Scan for the cell matching the given text and deliver its (x, y) coordinate at center. 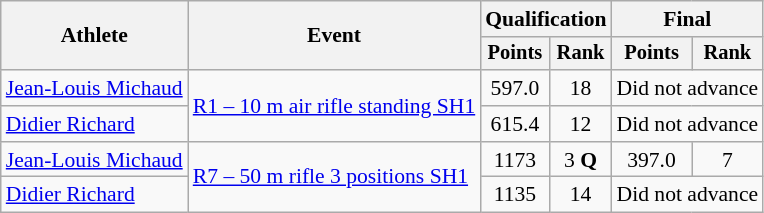
615.4 (514, 124)
Athlete (94, 36)
7 (728, 160)
Qualification (546, 19)
12 (581, 124)
597.0 (514, 88)
R1 – 10 m air rifle standing SH1 (334, 106)
1135 (514, 195)
Event (334, 36)
3 Q (581, 160)
397.0 (652, 160)
1173 (514, 160)
Final (688, 19)
R7 – 50 m rifle 3 positions SH1 (334, 178)
14 (581, 195)
18 (581, 88)
